Pinpoint the cell where the given text exists, returning its (x, y) midpoint coordinate. 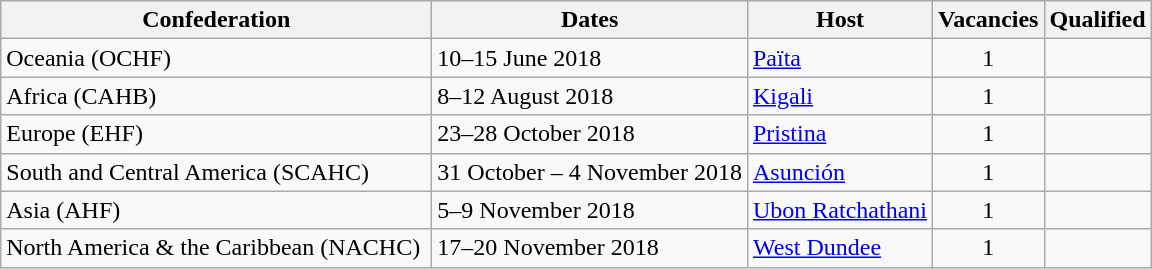
South and Central America (SCAHC) (216, 172)
Confederation (216, 20)
5–9 November 2018 (590, 210)
Asunción (840, 172)
17–20 November 2018 (590, 248)
Ubon Ratchathani (840, 210)
Kigali (840, 96)
8–12 August 2018 (590, 96)
Oceania (OCHF) (216, 58)
Païta (840, 58)
10–15 June 2018 (590, 58)
31 October – 4 November 2018 (590, 172)
23–28 October 2018 (590, 134)
Asia (AHF) (216, 210)
Africa (CAHB) (216, 96)
Qualified (1098, 20)
North America & the Caribbean (NACHC) (216, 248)
Dates (590, 20)
Europe (EHF) (216, 134)
Vacancies (988, 20)
Host (840, 20)
West Dundee (840, 248)
Pristina (840, 134)
